Provide the [x, y] coordinate of the cell's center where the given text is located.  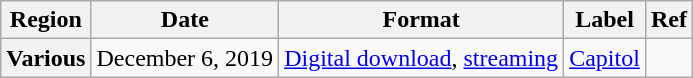
Various [46, 58]
Region [46, 20]
Capitol [605, 58]
Date [185, 20]
Ref [668, 20]
Format [422, 20]
December 6, 2019 [185, 58]
Label [605, 20]
Digital download, streaming [422, 58]
